Output the [x, y] coordinate of the center of the cell containing the given text.  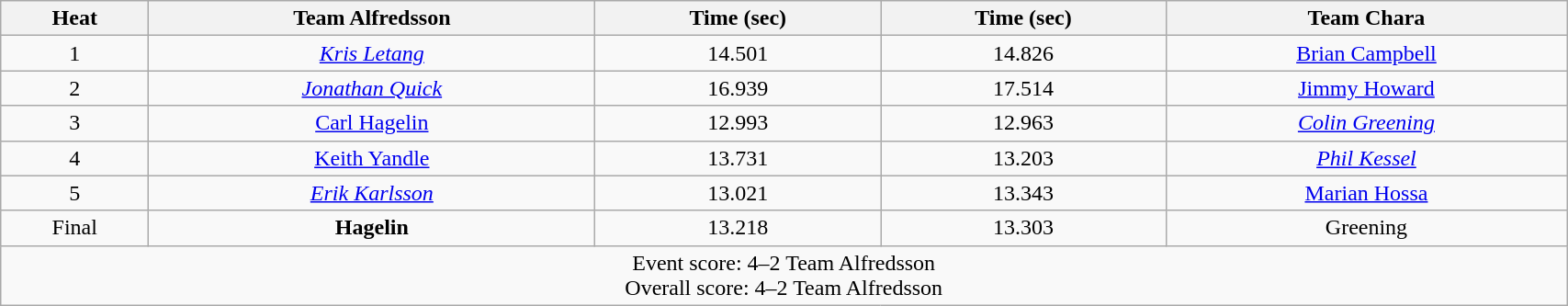
13.021 [739, 193]
2 [75, 88]
Jonathan Quick [372, 88]
Final [75, 228]
Event score: 4–2 Team AlfredssonOverall score: 4–2 Team Alfredsson [784, 276]
Carl Hagelin [372, 123]
Colin Greening [1366, 123]
Marian Hossa [1366, 193]
Hagelin [372, 228]
13.203 [1023, 158]
4 [75, 158]
Team Alfredsson [372, 18]
14.501 [739, 53]
Keith Yandle [372, 158]
12.993 [739, 123]
17.514 [1023, 88]
1 [75, 53]
5 [75, 193]
13.218 [739, 228]
Heat [75, 18]
Kris Letang [372, 53]
3 [75, 123]
Jimmy Howard [1366, 88]
Greening [1366, 228]
13.303 [1023, 228]
14.826 [1023, 53]
13.343 [1023, 193]
12.963 [1023, 123]
16.939 [739, 88]
Phil Kessel [1366, 158]
13.731 [739, 158]
Brian Campbell [1366, 53]
Erik Karlsson [372, 193]
Team Chara [1366, 18]
